Find where the given text appears and provide that cell's center as (X, Y) coordinate. 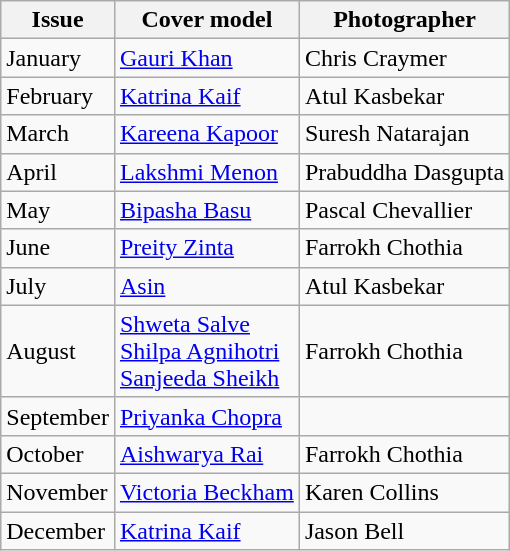
Lakshmi Menon (206, 172)
Issue (58, 20)
Kareena Kapoor (206, 134)
March (58, 134)
Shweta SalveShilpa AgnihotriSanjeeda Sheikh (206, 351)
July (58, 286)
Preity Zinta (206, 248)
June (58, 248)
August (58, 351)
Asin (206, 286)
May (58, 210)
Photographer (404, 20)
Aishwarya Rai (206, 454)
November (58, 492)
February (58, 96)
Priyanka Chopra (206, 416)
Karen Collins (404, 492)
Chris Craymer (404, 58)
Victoria Beckham (206, 492)
January (58, 58)
Bipasha Basu (206, 210)
Cover model (206, 20)
September (58, 416)
Jason Bell (404, 531)
December (58, 531)
October (58, 454)
Gauri Khan (206, 58)
Prabuddha Dasgupta (404, 172)
Suresh Natarajan (404, 134)
Pascal Chevallier (404, 210)
April (58, 172)
